Pinpoint the cell where the given text exists, returning its [X, Y] midpoint coordinate. 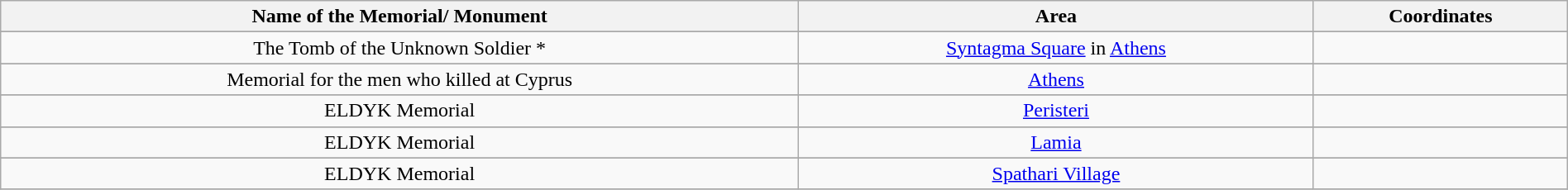
Syntagma Square in Athens [1055, 48]
Athens [1055, 79]
Area [1055, 17]
The Tomb of the Unknown Soldier * [400, 48]
Name of the Memorial/ Monument [400, 17]
Coordinates [1441, 17]
Lamia [1055, 142]
Peristeri [1055, 111]
Spathari Village [1055, 173]
Memorial for the men who killed at Cyprus [400, 79]
